Return the [x, y] coordinate for the center point of the cell that contains the specified text.  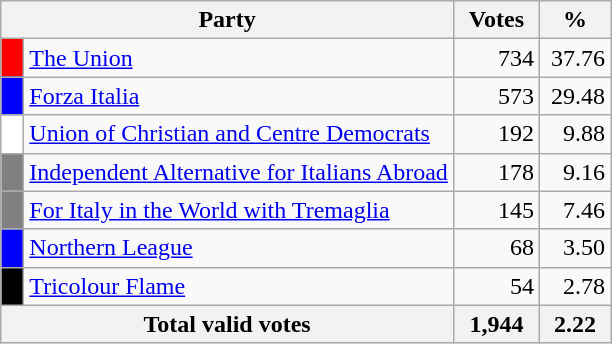
178 [496, 172]
7.46 [574, 210]
For Italy in the World with Tremaglia [239, 210]
9.16 [574, 172]
192 [496, 134]
29.48 [574, 96]
2.78 [574, 286]
Tricolour Flame [239, 286]
145 [496, 210]
9.88 [574, 134]
1,944 [496, 324]
Independent Alternative for Italians Abroad [239, 172]
Votes [496, 20]
54 [496, 286]
Union of Christian and Centre Democrats [239, 134]
% [574, 20]
68 [496, 248]
573 [496, 96]
Party [228, 20]
Total valid votes [228, 324]
Northern League [239, 248]
Forza Italia [239, 96]
37.76 [574, 58]
3.50 [574, 248]
734 [496, 58]
2.22 [574, 324]
The Union [239, 58]
